From the cell containing the given text, extract its center point as (X, Y) coordinate. 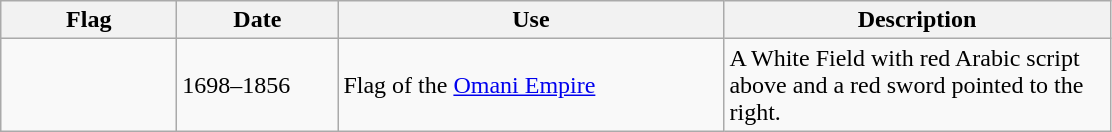
Flag (89, 20)
Date (258, 20)
Flag of the Omani Empire (531, 85)
1698–1856 (258, 85)
A White Field with red Arabic script above and a red sword pointed to the right. (917, 85)
Description (917, 20)
Use (531, 20)
